Return the [x, y] coordinate for the center point of the cell that contains the specified text.  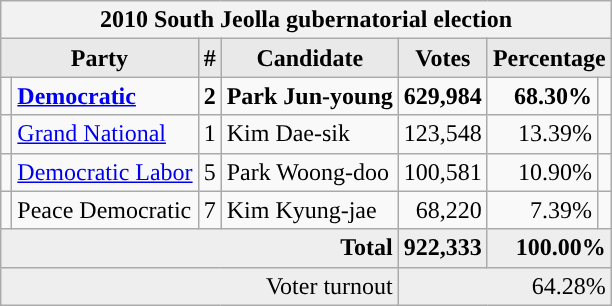
13.39% [542, 134]
Party [100, 58]
# [210, 58]
Grand National [105, 134]
68.30% [542, 96]
64.28% [504, 286]
Percentage [549, 58]
123,548 [442, 134]
629,984 [442, 96]
Total [200, 248]
7 [210, 210]
1 [210, 134]
Votes [442, 58]
Democratic [105, 96]
5 [210, 172]
2010 South Jeolla gubernatorial election [306, 20]
Candidate [310, 58]
Park Jun-young [310, 96]
100.00% [549, 248]
922,333 [442, 248]
68,220 [442, 210]
Peace Democratic [105, 210]
Voter turnout [200, 286]
10.90% [542, 172]
100,581 [442, 172]
Kim Dae-sik [310, 134]
Park Woong-doo [310, 172]
Kim Kyung-jae [310, 210]
7.39% [542, 210]
2 [210, 96]
Democratic Labor [105, 172]
